From the cell containing the given text, extract its center point as (X, Y) coordinate. 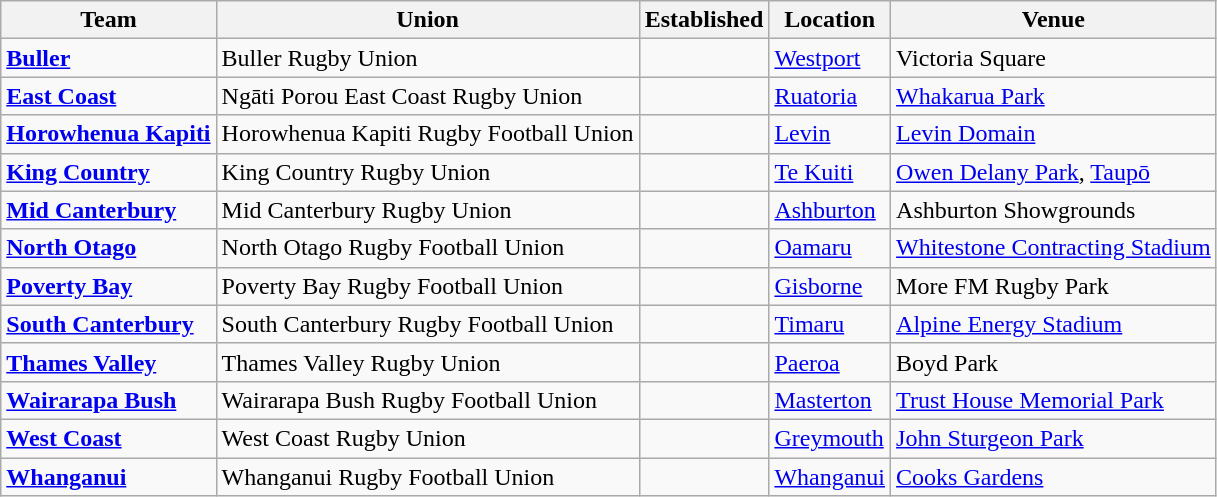
North Otago Rugby Football Union (428, 248)
Ashburton Showgrounds (1054, 210)
Buller (108, 58)
Poverty Bay Rugby Football Union (428, 286)
Mid Canterbury (108, 210)
South Canterbury (108, 324)
Greymouth (830, 438)
Levin (830, 134)
Thames Valley Rugby Union (428, 362)
Team (108, 20)
Venue (1054, 20)
More FM Rugby Park (1054, 286)
Victoria Square (1054, 58)
Wairarapa Bush Rugby Football Union (428, 400)
King Country Rugby Union (428, 172)
King Country (108, 172)
Trust House Memorial Park (1054, 400)
Thames Valley (108, 362)
Wairarapa Bush (108, 400)
Owen Delany Park, Taupō (1054, 172)
Whanganui Rugby Football Union (428, 477)
Oamaru (830, 248)
Location (830, 20)
South Canterbury Rugby Football Union (428, 324)
John Sturgeon Park (1054, 438)
Buller Rugby Union (428, 58)
Ruatoria (830, 96)
Masterton (830, 400)
Horowhenua Kapiti Rugby Football Union (428, 134)
East Coast (108, 96)
North Otago (108, 248)
Westport (830, 58)
Alpine Energy Stadium (1054, 324)
Mid Canterbury Rugby Union (428, 210)
West Coast Rugby Union (428, 438)
Cooks Gardens (1054, 477)
Ashburton (830, 210)
Union (428, 20)
Gisborne (830, 286)
West Coast (108, 438)
Levin Domain (1054, 134)
Horowhenua Kapiti (108, 134)
Boyd Park (1054, 362)
Paeroa (830, 362)
Whakarua Park (1054, 96)
Whitestone Contracting Stadium (1054, 248)
Te Kuiti (830, 172)
Established (704, 20)
Ngāti Porou East Coast Rugby Union (428, 96)
Poverty Bay (108, 286)
Timaru (830, 324)
